Search for the cell housing the specified text and yield its (x, y) center coordinate. 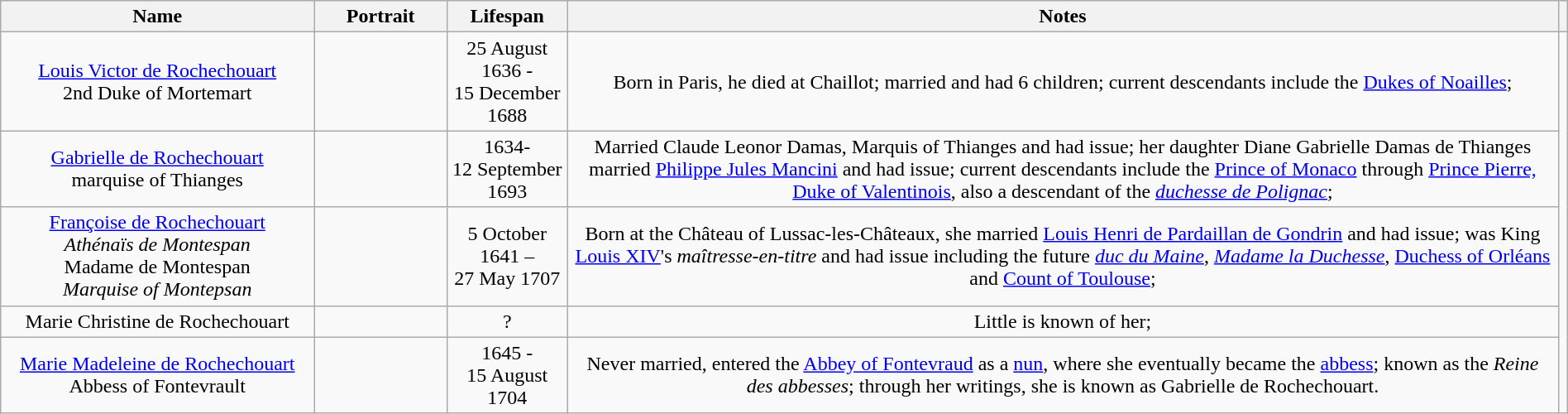
1645 -15 August 1704 (508, 375)
Marie Madeleine de RochechouartAbbess of Fontevrault (157, 375)
Françoise de RochechouartAthénaïs de MontespanMadame de MontespanMarquise of Montepsan (157, 257)
25 August 1636 - 15 December 1688 (508, 81)
Name (157, 17)
Portrait (380, 17)
Gabrielle de Rochechouartmarquise of Thianges (157, 169)
Little is known of her; (1063, 321)
Louis Victor de Rochechouart2nd Duke of Mortemart (157, 81)
1634-12 September 1693 (508, 169)
Born in Paris, he died at Chaillot; married and had 6 children; current descendants include the Dukes of Noailles; (1063, 81)
Marie Christine de Rochechouart (157, 321)
Notes (1063, 17)
? (508, 321)
Lifespan (508, 17)
5 October 1641 – 27 May 1707 (508, 257)
